Pinpoint the cell where the given text exists, returning its (X, Y) midpoint coordinate. 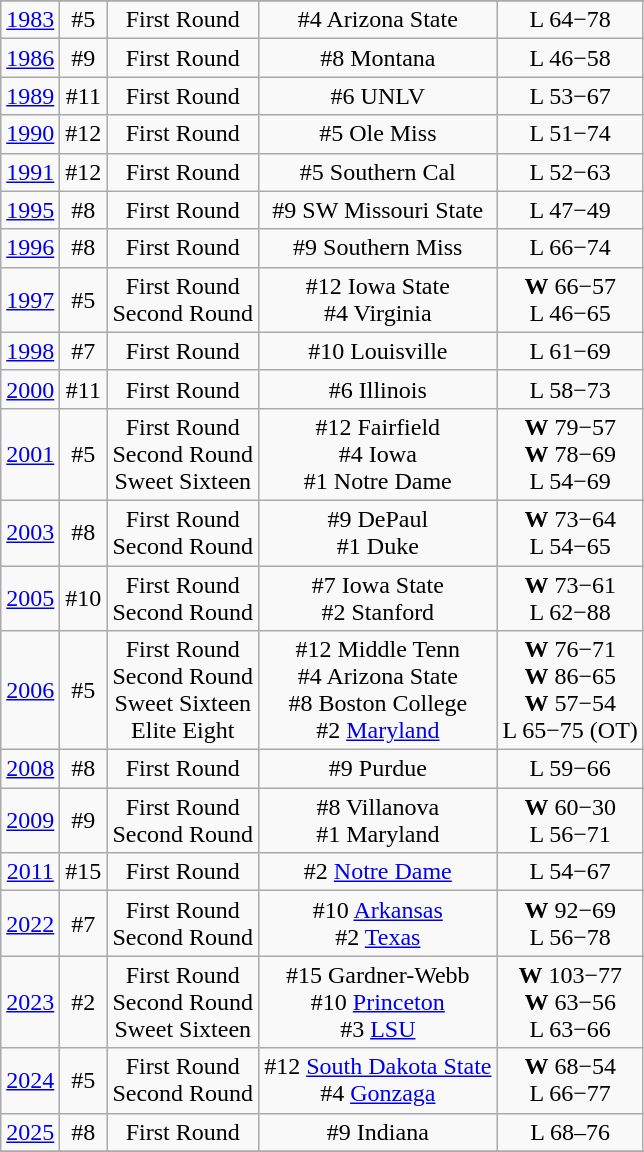
L 52−63 (570, 172)
2022 (30, 924)
1990 (30, 134)
#6 Illinois (378, 389)
First RoundSecond RoundSweet SixteenElite Eight (183, 690)
#10 (84, 598)
W 103−77W 63−56L 63−66 (570, 1002)
2006 (30, 690)
L 51−74 (570, 134)
2009 (30, 820)
L 54−67 (570, 872)
1995 (30, 210)
W 66−57L 46−65 (570, 300)
1991 (30, 172)
#15 (84, 872)
#8 Montana (378, 58)
#12 Middle Tenn#4 Arizona State#8 Boston College#2 Maryland (378, 690)
1998 (30, 351)
W 92−69L 56−78 (570, 924)
#10 Louisville (378, 351)
W 79−57W 78−69L 54−69 (570, 454)
L 47−49 (570, 210)
#15 Gardner-Webb#10 Princeton#3 LSU (378, 1002)
#6 UNLV (378, 96)
1989 (30, 96)
L 46−58 (570, 58)
#8 Villanova#1 Maryland (378, 820)
2023 (30, 1002)
2001 (30, 454)
L 61−69 (570, 351)
#2 Notre Dame (378, 872)
L 53−67 (570, 96)
L 59−66 (570, 769)
#12 South Dakota State#4 Gonzaga (378, 1080)
L 66−74 (570, 248)
#5 Ole Miss (378, 134)
L 68–76 (570, 1132)
2011 (30, 872)
#9 Southern Miss (378, 248)
#9 SW Missouri State (378, 210)
#4 Arizona State (378, 20)
#12 Iowa State#4 Virginia (378, 300)
W 73−64L 54−65 (570, 532)
2005 (30, 598)
W 76−71W 86−65W 57−54L 65−75 (OT) (570, 690)
2003 (30, 532)
2000 (30, 389)
#9 DePaul#1 Duke (378, 532)
L 58−73 (570, 389)
#12 Fairfield#4 Iowa#1 Notre Dame (378, 454)
#7 Iowa State#2 Stanford (378, 598)
#5 Southern Cal (378, 172)
1997 (30, 300)
2008 (30, 769)
W 68−54L 66−77 (570, 1080)
2025 (30, 1132)
W 60−30L 56−71 (570, 820)
L 64−78 (570, 20)
#9 Purdue (378, 769)
1996 (30, 248)
#10 Arkansas#2 Texas (378, 924)
2024 (30, 1080)
#9 Indiana (378, 1132)
#2 (84, 1002)
1983 (30, 20)
W 73−61L 62−88 (570, 598)
1986 (30, 58)
